Search for the cell housing the specified text and yield its [X, Y] center coordinate. 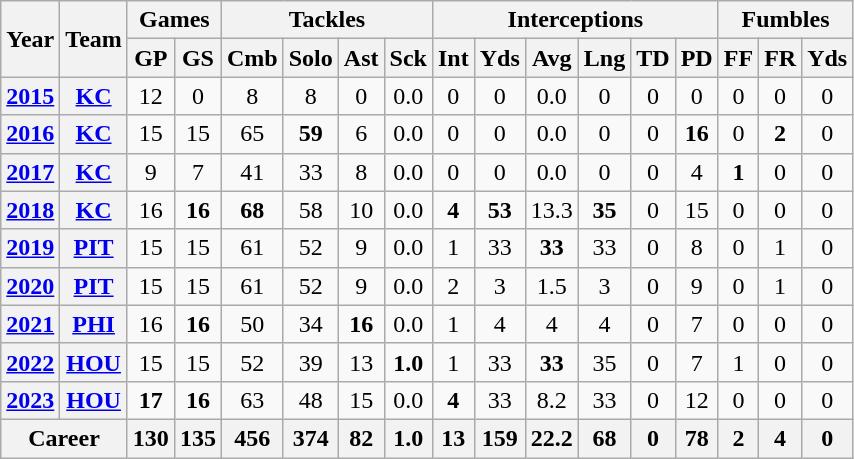
Career [64, 438]
Ast [361, 58]
135 [198, 438]
48 [310, 400]
Interceptions [575, 20]
2020 [30, 286]
53 [500, 210]
2023 [30, 400]
2017 [30, 172]
Games [174, 20]
8.2 [552, 400]
34 [310, 324]
Avg [552, 58]
10 [361, 210]
TD [653, 58]
2021 [30, 324]
FF [738, 58]
78 [696, 438]
Solo [310, 58]
Year [30, 39]
Tackles [326, 20]
374 [310, 438]
2015 [30, 96]
130 [150, 438]
Fumbles [786, 20]
17 [150, 400]
41 [252, 172]
6 [361, 134]
Int [453, 58]
2018 [30, 210]
GP [150, 58]
GS [198, 58]
456 [252, 438]
63 [252, 400]
Sck [408, 58]
Cmb [252, 58]
2016 [30, 134]
1.5 [552, 286]
13.3 [552, 210]
Team [94, 39]
PHI [94, 324]
2019 [30, 248]
159 [500, 438]
2022 [30, 362]
PD [696, 58]
50 [252, 324]
22.2 [552, 438]
39 [310, 362]
59 [310, 134]
65 [252, 134]
58 [310, 210]
Lng [604, 58]
82 [361, 438]
FR [780, 58]
